Return the (X, Y) coordinate for the center point of the cell that contains the specified text.  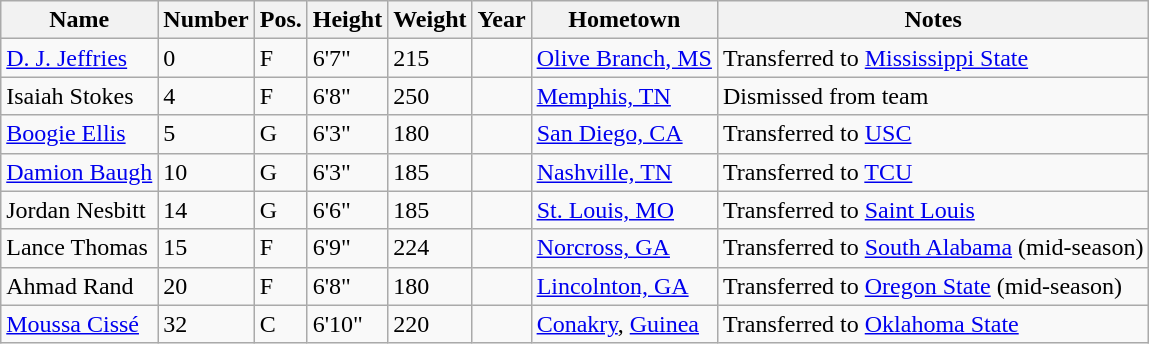
Name (80, 20)
Transferred to South Alabama (mid-season) (932, 248)
Moussa Cissé (80, 324)
Transferred to Saint Louis (932, 210)
Transferred to Oregon State (mid-season) (932, 286)
220 (430, 324)
224 (430, 248)
St. Louis, MO (624, 210)
Number (206, 20)
6'7" (347, 58)
Height (347, 20)
Transferred to TCU (932, 172)
Pos. (280, 20)
C (280, 324)
Norcross, GA (624, 248)
5 (206, 134)
10 (206, 172)
6'6" (347, 210)
Memphis, TN (624, 96)
D. J. Jeffries (80, 58)
San Diego, CA (624, 134)
Olive Branch, MS (624, 58)
Nashville, TN (624, 172)
6'9" (347, 248)
Transferred to USC (932, 134)
Lance Thomas (80, 248)
Jordan Nesbitt (80, 210)
4 (206, 96)
Hometown (624, 20)
250 (430, 96)
Transferred to Oklahoma State (932, 324)
20 (206, 286)
215 (430, 58)
Transferred to Mississippi State (932, 58)
Weight (430, 20)
15 (206, 248)
0 (206, 58)
Damion Baugh (80, 172)
32 (206, 324)
14 (206, 210)
Dismissed from team (932, 96)
Notes (932, 20)
Ahmad Rand (80, 286)
Isaiah Stokes (80, 96)
Year (502, 20)
6'10" (347, 324)
Lincolnton, GA (624, 286)
Conakry, Guinea (624, 324)
Boogie Ellis (80, 134)
